For the text-containing cell, return its midpoint in (x, y) coordinate format. 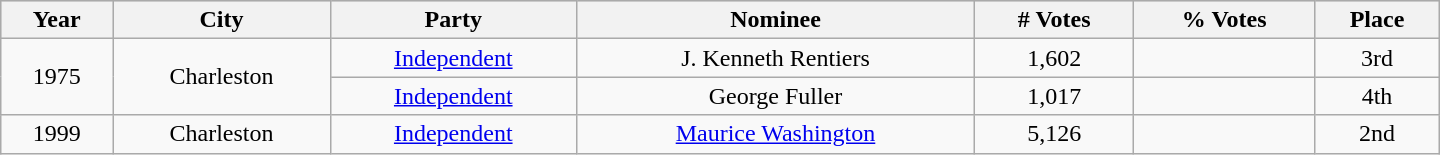
# Votes (1054, 20)
3rd (1377, 58)
1975 (57, 77)
J. Kenneth Rentiers (776, 58)
Year (57, 20)
1999 (57, 134)
2nd (1377, 134)
Nominee (776, 20)
5,126 (1054, 134)
Place (1377, 20)
George Fuller (776, 96)
4th (1377, 96)
% Votes (1224, 20)
1,602 (1054, 58)
Maurice Washington (776, 134)
Party (453, 20)
1,017 (1054, 96)
City (222, 20)
